Return [x, y] of the center of cell containing provided text 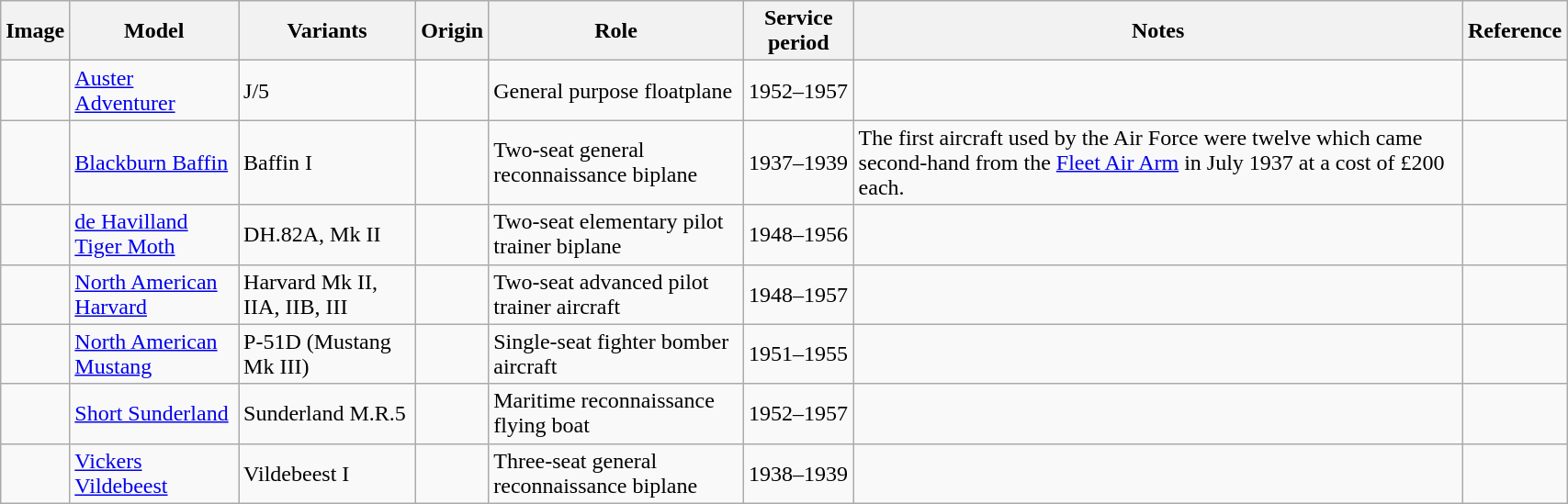
Three-seat general reconnaissance biplane [616, 474]
Harvard Mk II, IIA, IIB, III [327, 294]
1948–1957 [798, 294]
Origin [452, 31]
1938–1939 [798, 474]
Image [35, 31]
DH.82A, Mk II [327, 235]
Service period [798, 31]
Role [616, 31]
de Havilland Tiger Moth [154, 235]
Two-seat elementary pilot trainer biplane [616, 235]
1948–1956 [798, 235]
P-51D (Mustang Mk III) [327, 354]
Variants [327, 31]
Notes [1157, 31]
Short Sunderland [154, 413]
Sunderland M.R.5 [327, 413]
The first aircraft used by the Air Force were twelve which came second-hand from the Fleet Air Arm in July 1937 at a cost of £200 each. [1157, 162]
Reference [1514, 31]
J/5 [327, 90]
Auster Adventurer [154, 90]
General purpose floatplane [616, 90]
North American Harvard [154, 294]
Maritime reconnaissance flying boat [616, 413]
Baffin I [327, 162]
Two-seat general reconnaissance biplane [616, 162]
Vildebeest I [327, 474]
Blackburn Baffin [154, 162]
1937–1939 [798, 162]
Single-seat fighter bomber aircraft [616, 354]
North American Mustang [154, 354]
Vickers Vildebeest [154, 474]
1951–1955 [798, 354]
Two-seat advanced pilot trainer aircraft [616, 294]
Model [154, 31]
